From the cell containing the given text, extract its center point as [X, Y] coordinate. 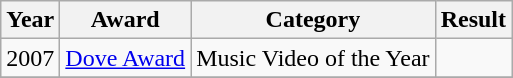
Dove Award [126, 58]
Music Video of the Year [313, 58]
Award [126, 20]
Result [473, 20]
2007 [30, 58]
Category [313, 20]
Year [30, 20]
